For the text-containing cell, return its midpoint in (x, y) coordinate format. 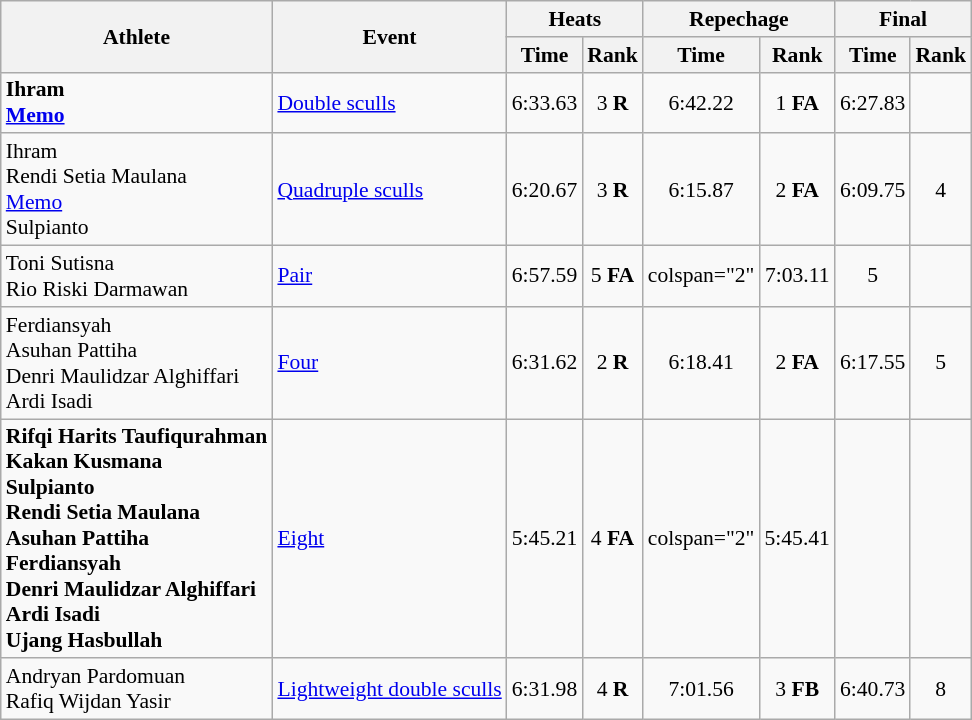
6:18.41 (702, 363)
Pair (389, 276)
7:03.11 (796, 276)
Quadruple sculls (389, 190)
IhramRendi Setia MaulanaMemoSulpianto (137, 190)
4 FA (612, 539)
5:45.41 (796, 539)
Double sculls (389, 102)
4 (940, 190)
6:20.67 (544, 190)
Toni SutisnaRio Riski Darmawan (137, 276)
Final (903, 19)
6:09.75 (872, 190)
6:17.55 (872, 363)
6:27.83 (872, 102)
5 FA (612, 276)
Heats (575, 19)
3 FB (796, 690)
6:57.59 (544, 276)
6:42.22 (702, 102)
2 R (612, 363)
Eight (389, 539)
Repechage (739, 19)
5:45.21 (544, 539)
Andryan PardomuanRafiq Wijdan Yasir (137, 690)
6:15.87 (702, 190)
4 R (612, 690)
8 (940, 690)
7:01.56 (702, 690)
FerdiansyahAsuhan PattihaDenri Maulidzar AlghiffariArdi Isadi (137, 363)
Lightweight double sculls (389, 690)
Four (389, 363)
6:33.63 (544, 102)
Rifqi Harits TaufiqurahmanKakan KusmanaSulpiantoRendi Setia MaulanaAsuhan PattihaFerdiansyahDenri Maulidzar AlghiffariArdi IsadiUjang Hasbullah (137, 539)
IhramMemo (137, 102)
1 FA (796, 102)
Athlete (137, 36)
6:31.98 (544, 690)
6:31.62 (544, 363)
Event (389, 36)
6:40.73 (872, 690)
